From the cell containing the given text, extract its center point as [x, y] coordinate. 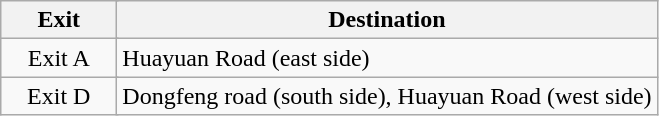
Dongfeng road (south side), Huayuan Road (west side) [387, 96]
Huayuan Road (east side) [387, 58]
Destination [387, 20]
Exit [59, 20]
Exit D [59, 96]
Exit A [59, 58]
